Scan for the cell matching the given text and deliver its (X, Y) coordinate at center. 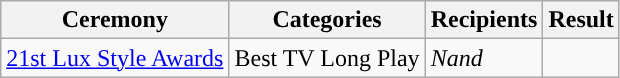
Ceremony (115, 20)
21st Lux Style Awards (115, 58)
Result (581, 20)
Recipients (484, 20)
Best TV Long Play (327, 58)
Nand (484, 58)
Categories (327, 20)
